Pinpoint the cell where the given text exists, returning its [X, Y] midpoint coordinate. 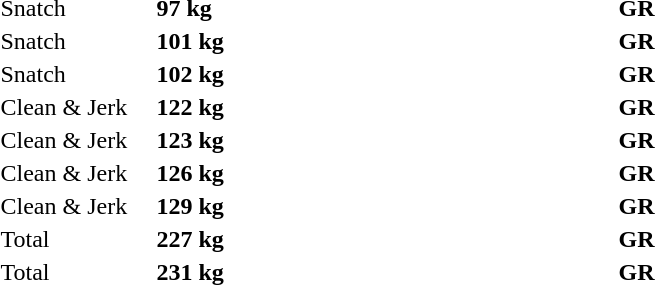
123 kg [232, 140]
126 kg [232, 173]
227 kg [232, 239]
101 kg [232, 41]
122 kg [232, 107]
129 kg [232, 206]
102 kg [232, 74]
